Provide the [X, Y] coordinate of the cell's center where the given text is located.  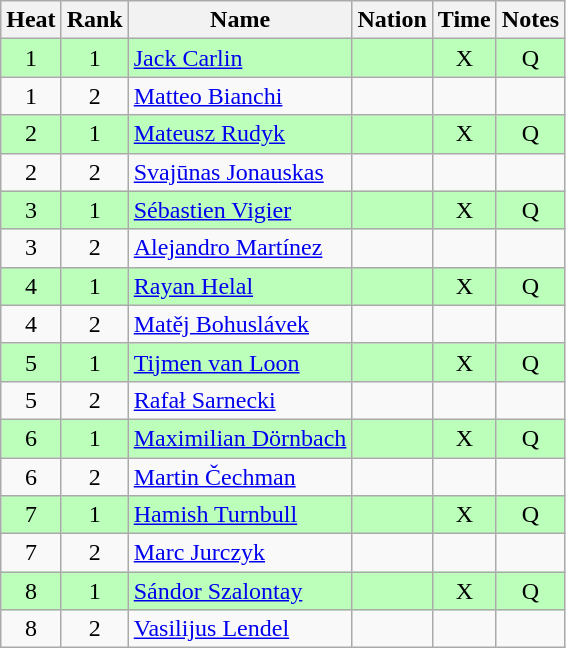
Nation [392, 20]
Svajūnas Jonauskas [240, 172]
Rayan Helal [240, 286]
Name [240, 20]
Alejandro Martínez [240, 248]
Marc Jurczyk [240, 553]
Sándor Szalontay [240, 591]
Notes [530, 20]
Matteo Bianchi [240, 96]
Mateusz Rudyk [240, 134]
Hamish Turnbull [240, 515]
Rafał Sarnecki [240, 400]
Time [464, 20]
Matěj Bohuslávek [240, 324]
Rank [94, 20]
Maximilian Dörnbach [240, 438]
Vasilijus Lendel [240, 629]
Jack Carlin [240, 58]
Martin Čechman [240, 477]
Tijmen van Loon [240, 362]
Heat [31, 20]
Sébastien Vigier [240, 210]
